For the text-containing cell, return its midpoint in [x, y] coordinate format. 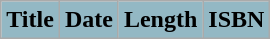
Length [160, 20]
Title [30, 20]
ISBN [236, 20]
Date [88, 20]
